For the text-containing cell, return its midpoint in (x, y) coordinate format. 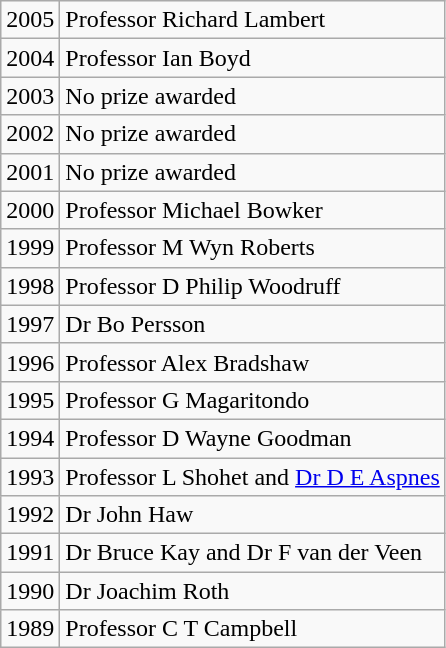
1989 (30, 629)
2000 (30, 210)
Professor Alex Bradshaw (252, 362)
Professor C T Campbell (252, 629)
2002 (30, 134)
Dr Bruce Kay and Dr F van der Veen (252, 553)
1997 (30, 324)
1991 (30, 553)
Professor D Philip Woodruff (252, 286)
Professor G Magaritondo (252, 400)
1992 (30, 515)
Dr Joachim Roth (252, 591)
2003 (30, 96)
2005 (30, 20)
2004 (30, 58)
1995 (30, 400)
Professor L Shohet and Dr D E Aspnes (252, 477)
Professor Ian Boyd (252, 58)
2001 (30, 172)
1993 (30, 477)
1994 (30, 438)
Professor Richard Lambert (252, 20)
Professor M Wyn Roberts (252, 248)
Dr John Haw (252, 515)
1996 (30, 362)
Professor D Wayne Goodman (252, 438)
Professor Michael Bowker (252, 210)
Dr Bo Persson (252, 324)
1990 (30, 591)
1999 (30, 248)
1998 (30, 286)
